Find where the given text appears and provide that cell's center as (X, Y) coordinate. 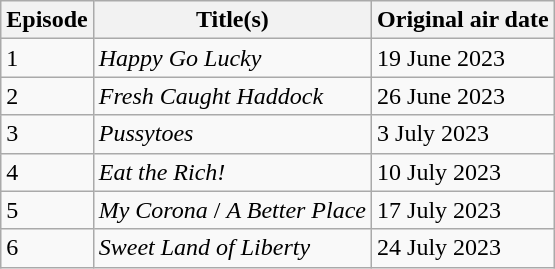
My Corona / A Better Place (232, 210)
10 July 2023 (464, 172)
17 July 2023 (464, 210)
6 (47, 248)
Eat the Rich! (232, 172)
3 (47, 134)
26 June 2023 (464, 96)
19 June 2023 (464, 58)
5 (47, 210)
Fresh Caught Haddock (232, 96)
Happy Go Lucky (232, 58)
2 (47, 96)
24 July 2023 (464, 248)
3 July 2023 (464, 134)
Episode (47, 20)
Sweet Land of Liberty (232, 248)
Pussytoes (232, 134)
1 (47, 58)
Original air date (464, 20)
4 (47, 172)
Title(s) (232, 20)
